Output the (X, Y) coordinate of the center of the cell containing the given text.  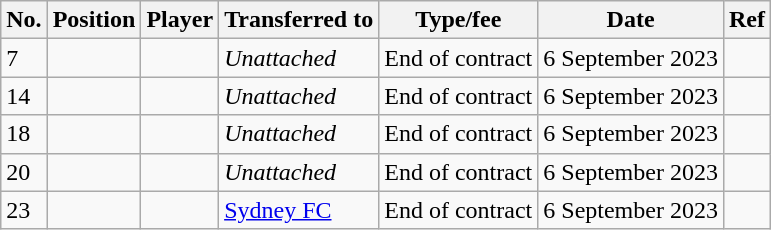
18 (24, 134)
Player (180, 20)
20 (24, 172)
No. (24, 20)
23 (24, 210)
Type/fee (458, 20)
Position (94, 20)
14 (24, 96)
Transferred to (299, 20)
Date (631, 20)
Sydney FC (299, 210)
7 (24, 58)
Ref (746, 20)
